Scan for the cell matching the given text and deliver its [x, y] coordinate at center. 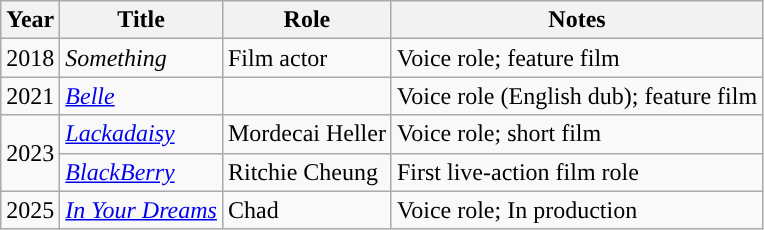
Voice role; feature film [576, 58]
Voice role (English dub); feature film [576, 96]
In Your Dreams [142, 210]
Year [30, 20]
Belle [142, 96]
First live-action film role [576, 172]
Ritchie Cheung [306, 172]
Chad [306, 210]
Mordecai Heller [306, 134]
Voice role; In production [576, 210]
Something [142, 58]
2025 [30, 210]
2023 [30, 153]
Role [306, 20]
Title [142, 20]
2018 [30, 58]
Voice role; short film [576, 134]
BlackBerry [142, 172]
Lackadaisy [142, 134]
2021 [30, 96]
Notes [576, 20]
Film actor [306, 58]
